Search for the cell housing the specified text and yield its [X, Y] center coordinate. 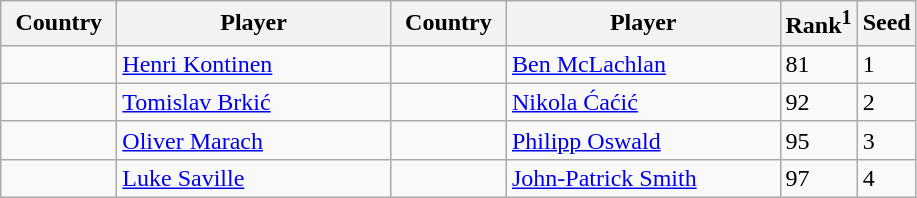
4 [886, 178]
95 [818, 140]
John-Patrick Smith [643, 178]
Rank1 [818, 24]
97 [818, 178]
92 [818, 102]
Seed [886, 24]
81 [818, 64]
Oliver Marach [254, 140]
Tomislav Brkić [254, 102]
Luke Saville [254, 178]
2 [886, 102]
Henri Kontinen [254, 64]
1 [886, 64]
3 [886, 140]
Philipp Oswald [643, 140]
Ben McLachlan [643, 64]
Nikola Ćaćić [643, 102]
